Return (x, y) of the center of cell containing provided text 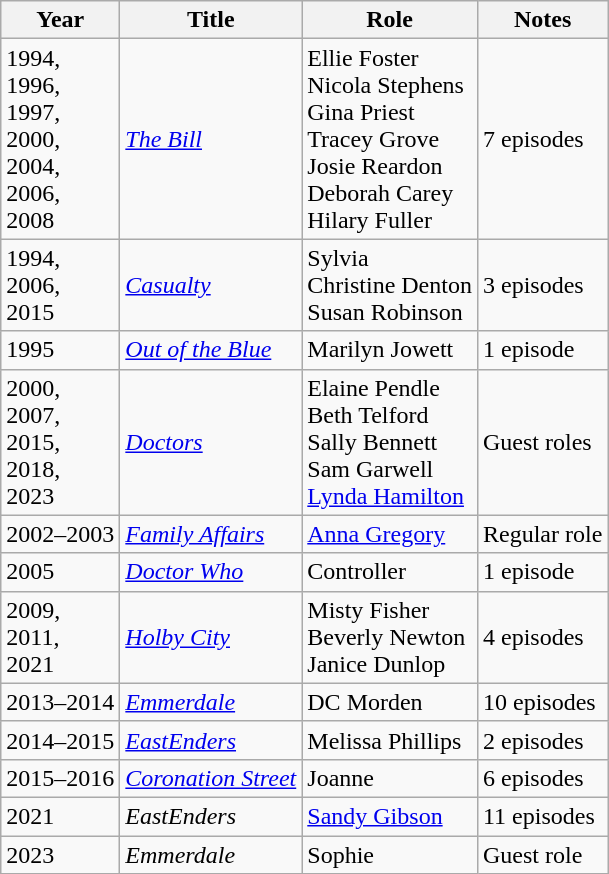
Out of the Blue (211, 350)
11 episodes (542, 816)
Melissa Phillips (390, 740)
Holby City (211, 637)
3 episodes (542, 285)
Coronation Street (211, 778)
4 episodes (542, 637)
Marilyn Jowett (390, 350)
2009,2011,2021 (60, 637)
6 episodes (542, 778)
Role (390, 20)
Controller (390, 572)
2005 (60, 572)
2 episodes (542, 740)
Doctors (211, 442)
Joanne (390, 778)
Family Affairs (211, 534)
7 episodes (542, 139)
Sophie (390, 855)
Guest roles (542, 442)
Doctor Who (211, 572)
Misty FisherBeverly Newton Janice Dunlop (390, 637)
2023 (60, 855)
2015–2016 (60, 778)
DC Morden (390, 702)
Title (211, 20)
2013–2014 (60, 702)
2002–2003 (60, 534)
Anna Gregory (390, 534)
2014–2015 (60, 740)
Ellie FosterNicola StephensGina PriestTracey GroveJosie ReardonDeborah CareyHilary Fuller (390, 139)
Guest role (542, 855)
Casualty (211, 285)
Year (60, 20)
10 episodes (542, 702)
Elaine PendleBeth TelfordSally BennettSam GarwellLynda Hamilton (390, 442)
2000,2007,2015,2018,2023 (60, 442)
Notes (542, 20)
The Bill (211, 139)
1994,1996,1997,2000,2004,2006,2008 (60, 139)
2021 (60, 816)
Sandy Gibson (390, 816)
SylviaChristine DentonSusan Robinson (390, 285)
Regular role (542, 534)
1994,2006,2015 (60, 285)
1995 (60, 350)
